For the text-containing cell, return its midpoint in (x, y) coordinate format. 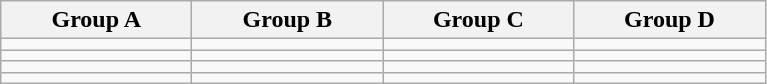
Group C (478, 20)
Group D (670, 20)
Group A (96, 20)
Group B (288, 20)
